For the text-containing cell, return its midpoint in [x, y] coordinate format. 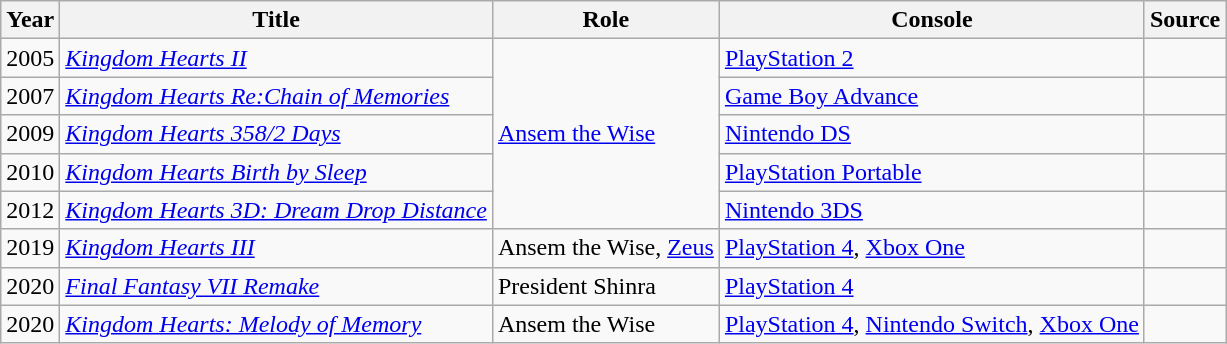
President Shinra [606, 286]
Role [606, 20]
2012 [30, 210]
Nintendo 3DS [932, 210]
Kingdom Hearts III [276, 248]
2009 [30, 134]
PlayStation 2 [932, 58]
PlayStation 4, Nintendo Switch, Xbox One [932, 324]
2010 [30, 172]
2005 [30, 58]
Kingdom Hearts II [276, 58]
Title [276, 20]
2019 [30, 248]
PlayStation Portable [932, 172]
Year [30, 20]
2007 [30, 96]
Kingdom Hearts Re:Chain of Memories [276, 96]
Game Boy Advance [932, 96]
Kingdom Hearts 3D: Dream Drop Distance [276, 210]
PlayStation 4, Xbox One [932, 248]
Final Fantasy VII Remake [276, 286]
Ansem the Wise, Zeus [606, 248]
Kingdom Hearts 358/2 Days [276, 134]
PlayStation 4 [932, 286]
Nintendo DS [932, 134]
Kingdom Hearts: Melody of Memory [276, 324]
Source [1184, 20]
Console [932, 20]
Kingdom Hearts Birth by Sleep [276, 172]
